Detect which cell encompasses the target text, then output its (x, y) center coordinate. 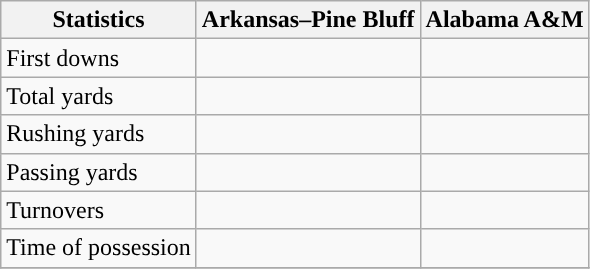
Total yards (99, 96)
Statistics (99, 20)
Passing yards (99, 172)
First downs (99, 58)
Turnovers (99, 210)
Rushing yards (99, 134)
Alabama A&M (504, 20)
Time of possession (99, 248)
Arkansas–Pine Bluff (308, 20)
